For the text-containing cell, return its midpoint in (x, y) coordinate format. 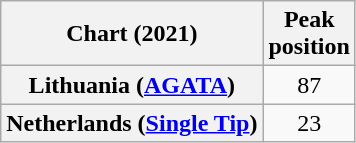
Peakposition (309, 34)
Lithuania (AGATA) (132, 85)
23 (309, 123)
87 (309, 85)
Chart (2021) (132, 34)
Netherlands (Single Tip) (132, 123)
